Pinpoint the cell where the given text exists, returning its (x, y) midpoint coordinate. 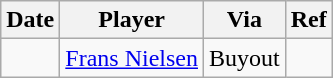
Frans Nielsen (132, 58)
Via (245, 20)
Date (30, 20)
Ref (308, 20)
Buyout (245, 58)
Player (132, 20)
